For the text-containing cell, return its midpoint in [X, Y] coordinate format. 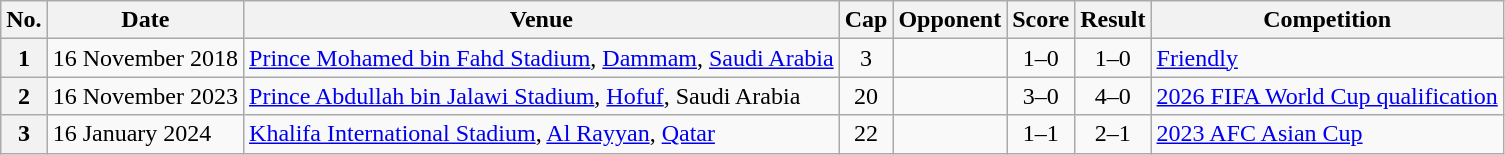
2 [24, 96]
Score [1041, 20]
Venue [542, 20]
Result [1113, 20]
16 November 2018 [145, 58]
16 November 2023 [145, 96]
16 January 2024 [145, 134]
Competition [1327, 20]
No. [24, 20]
22 [866, 134]
Prince Mohamed bin Fahd Stadium, Dammam, Saudi Arabia [542, 58]
Khalifa International Stadium, Al Rayyan, Qatar [542, 134]
Prince Abdullah bin Jalawi Stadium, Hofuf, Saudi Arabia [542, 96]
3–0 [1041, 96]
2026 FIFA World Cup qualification [1327, 96]
2023 AFC Asian Cup [1327, 134]
Friendly [1327, 58]
4–0 [1113, 96]
20 [866, 96]
Cap [866, 20]
2–1 [1113, 134]
Opponent [950, 20]
1 [24, 58]
1–1 [1041, 134]
Date [145, 20]
